Extract the [x, y] coordinate from the center of the cell holding the provided text.  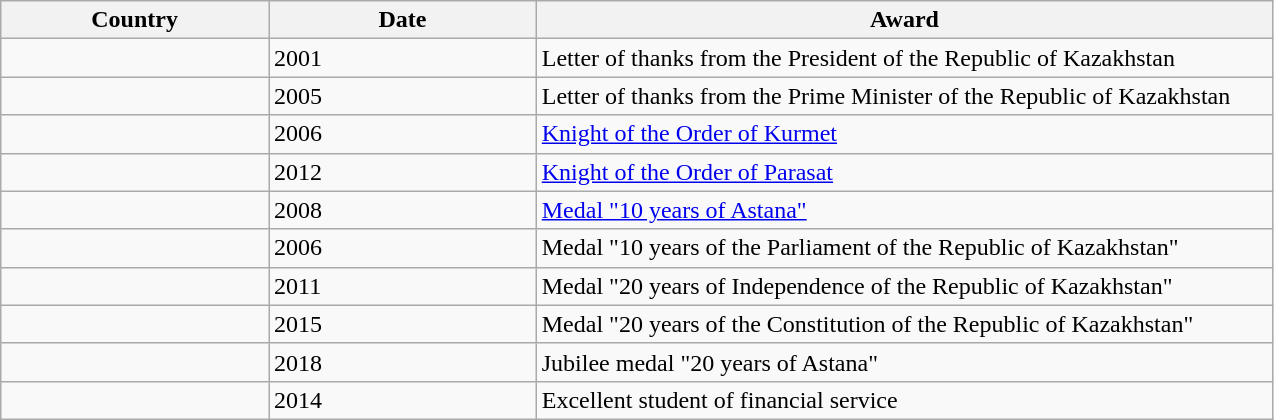
Award [904, 20]
Country [135, 20]
2011 [402, 286]
2012 [402, 172]
Excellent student of financial service [904, 400]
2018 [402, 362]
Knight of the Order of Parasat [904, 172]
2005 [402, 96]
Medal "10 years of Astana" [904, 210]
2001 [402, 58]
Knight of the Order of Kurmet [904, 134]
Letter of thanks from the Prime Minister of the Republic of Kazakhstan [904, 96]
2015 [402, 324]
Medal "10 years of the Parliament of the Republic of Kazakhstan" [904, 248]
2014 [402, 400]
Date [402, 20]
Medal "20 years of the Constitution of the Republic of Kazakhstan" [904, 324]
2008 [402, 210]
Letter of thanks from the President of the Republic of Kazakhstan [904, 58]
Medal "20 years of Independence of the Republic of Kazakhstan" [904, 286]
Jubilee medal "20 years of Astana" [904, 362]
